Scan for the cell matching the given text and deliver its [X, Y] coordinate at center. 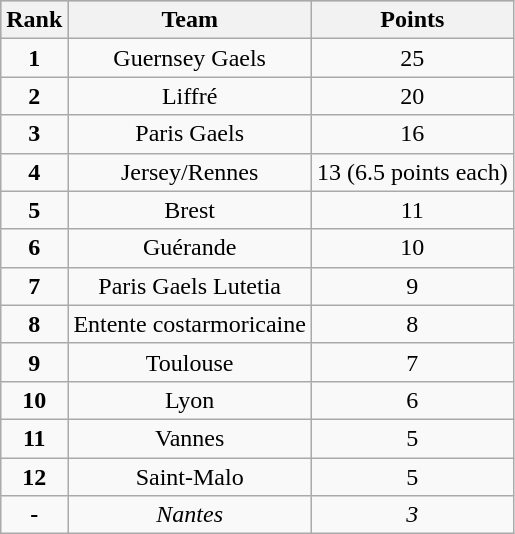
25 [412, 58]
Paris Gaels Lutetia [190, 286]
Guernsey Gaels [190, 58]
Jersey/Rennes [190, 172]
Team [190, 20]
Entente costarmoricaine [190, 324]
12 [34, 477]
Toulouse [190, 362]
2 [34, 96]
Guérande [190, 248]
20 [412, 96]
4 [34, 172]
16 [412, 134]
Rank [34, 20]
Vannes [190, 438]
Nantes [190, 515]
1 [34, 58]
Liffré [190, 96]
Paris Gaels [190, 134]
Brest [190, 210]
Lyon [190, 400]
- [34, 515]
Points [412, 20]
13 (6.5 points each) [412, 172]
Saint-Malo [190, 477]
